Identify which cell holds the provided text, then report its [x, y] central coordinate. 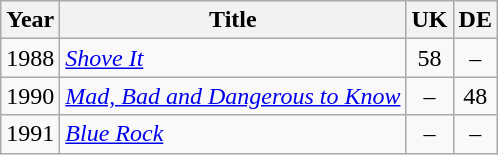
Year [30, 20]
UK [430, 20]
58 [430, 58]
DE [475, 20]
1988 [30, 58]
Shove It [233, 58]
1991 [30, 134]
Mad, Bad and Dangerous to Know [233, 96]
Title [233, 20]
48 [475, 96]
1990 [30, 96]
Blue Rock [233, 134]
